Capture the cell that displays the provided text and extract its (X, Y) central coordinate. 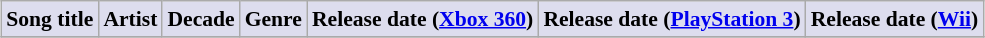
Release date (Xbox 360) (422, 19)
Artist (130, 19)
Release date (PlayStation 3) (672, 19)
Song title (50, 19)
Release date (Wii) (895, 19)
Genre (274, 19)
Decade (200, 19)
